Output the (X, Y) coordinate of the center of the cell containing the given text.  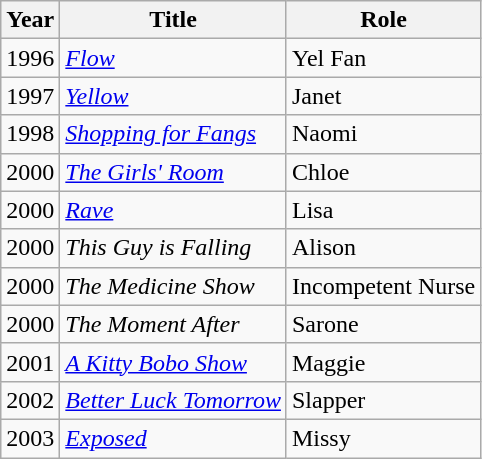
Missy (383, 438)
Lisa (383, 210)
This Guy is Falling (174, 248)
Better Luck Tomorrow (174, 400)
The Girls' Room (174, 172)
1998 (30, 134)
Alison (383, 248)
Yel Fan (383, 58)
2001 (30, 362)
Rave (174, 210)
Janet (383, 96)
2002 (30, 400)
Flow (174, 58)
Year (30, 20)
Role (383, 20)
The Moment After (174, 324)
Chloe (383, 172)
Exposed (174, 438)
Maggie (383, 362)
Incompetent Nurse (383, 286)
A Kitty Bobo Show (174, 362)
Shopping for Fangs (174, 134)
Slapper (383, 400)
1996 (30, 58)
Yellow (174, 96)
The Medicine Show (174, 286)
2003 (30, 438)
Sarone (383, 324)
1997 (30, 96)
Title (174, 20)
Naomi (383, 134)
